Return (X, Y) of the center of cell containing provided text 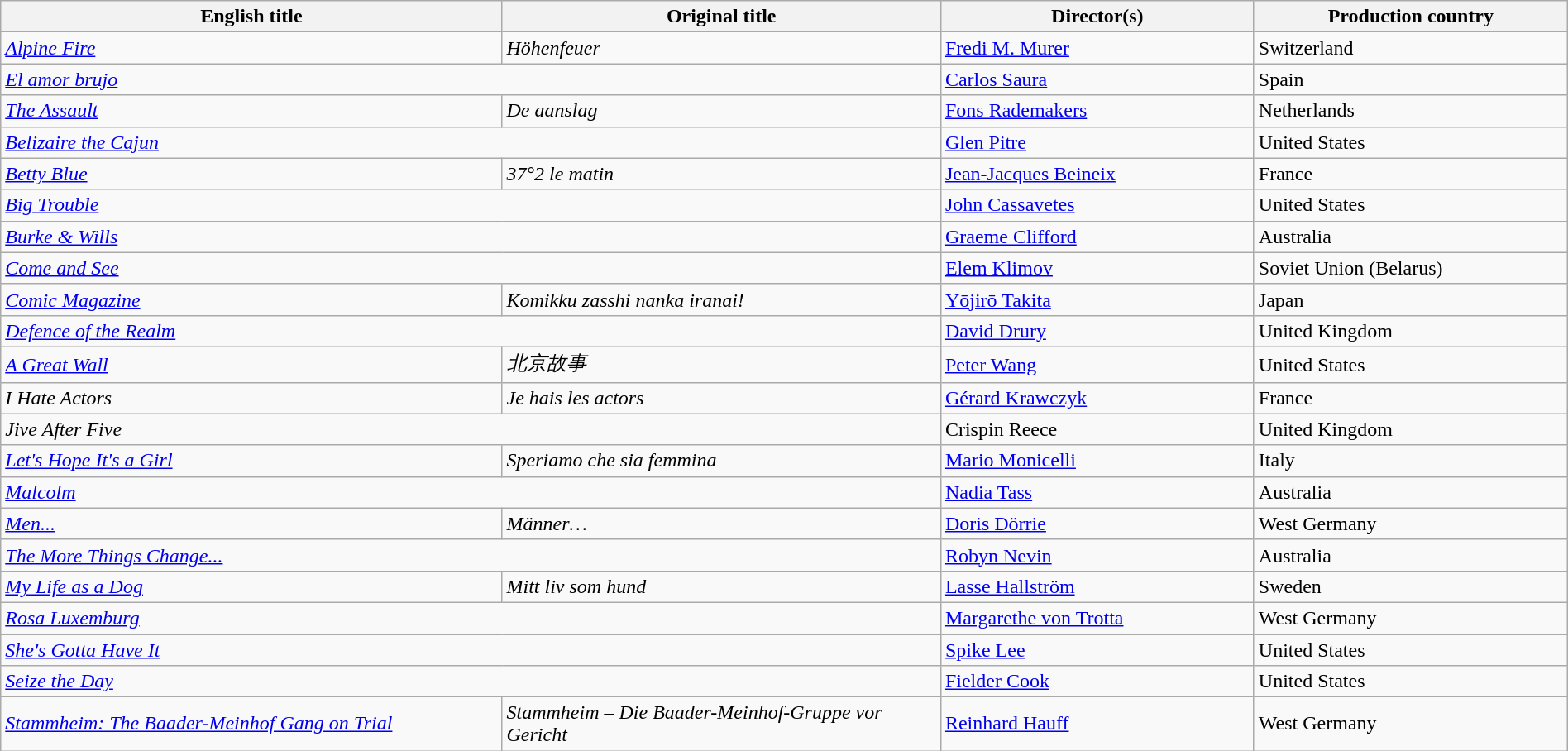
Original title (721, 17)
Malcolm (471, 492)
Peter Wang (1097, 364)
Glen Pitre (1097, 142)
Margarethe von Trotta (1097, 618)
Soviet Union (Belarus) (1411, 268)
Gérard Krawczyk (1097, 398)
Jive After Five (471, 429)
Burke & Wills (471, 237)
Netherlands (1411, 111)
Fredi M. Murer (1097, 48)
Stammheim – Die Baader-Meinhof-Gruppe vor Gericht (721, 725)
Switzerland (1411, 48)
Doris Dörrie (1097, 524)
Rosa Luxemburg (471, 618)
Alpine Fire (251, 48)
Come and See (471, 268)
The Assault (251, 111)
English title (251, 17)
Comic Magazine (251, 299)
The More Things Change... (471, 555)
Mario Monicelli (1097, 461)
Speriamo che sia femmina (721, 461)
Director(s) (1097, 17)
Betty Blue (251, 174)
Fons Rademakers (1097, 111)
Crispin Reece (1097, 429)
Italy (1411, 461)
Carlos Saura (1097, 79)
El amor brujo (471, 79)
Yōjirō Takita (1097, 299)
Lasse Hallström (1097, 586)
Let's Hope It's a Girl (251, 461)
Robyn Nevin (1097, 555)
Seize the Day (471, 682)
A Great Wall (251, 364)
Nadia Tass (1097, 492)
Männer… (721, 524)
My Life as a Dog (251, 586)
Big Trouble (471, 205)
Graeme Clifford (1097, 237)
Sweden (1411, 586)
北京故事 (721, 364)
Spain (1411, 79)
Men... (251, 524)
David Drury (1097, 331)
Fielder Cook (1097, 682)
John Cassavetes (1097, 205)
Je hais les actors (721, 398)
Japan (1411, 299)
Belizaire the Cajun (471, 142)
37°2 le matin (721, 174)
Elem Klimov (1097, 268)
De aanslag (721, 111)
Jean-Jacques Beineix (1097, 174)
Höhenfeuer (721, 48)
I Hate Actors (251, 398)
Production country (1411, 17)
Komikku zasshi nanka iranai! (721, 299)
Defence of the Realm (471, 331)
Spike Lee (1097, 649)
Mitt liv som hund (721, 586)
Stammheim: The Baader-Meinhof Gang on Trial (251, 725)
She's Gotta Have It (471, 649)
Reinhard Hauff (1097, 725)
